Pinpoint the cell where the given text exists, returning its [x, y] midpoint coordinate. 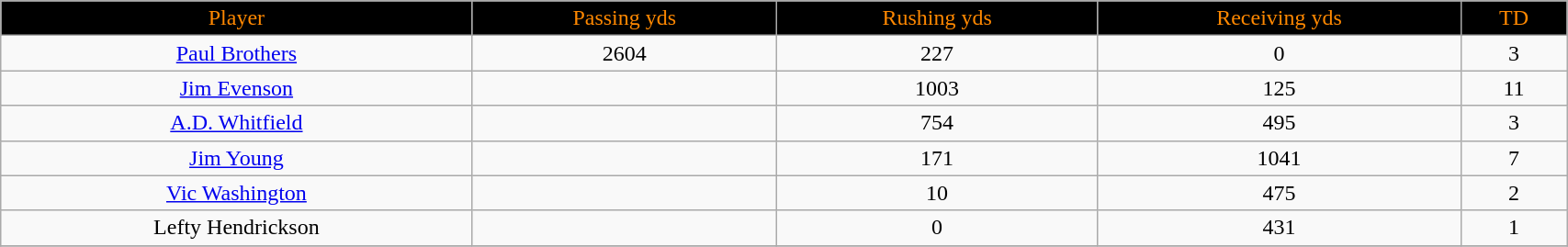
Jim Young [237, 158]
Vic Washington [237, 193]
Jim Evenson [237, 88]
7 [1514, 158]
125 [1280, 88]
431 [1280, 228]
2604 [625, 53]
A.D. Whitfield [237, 123]
1041 [1280, 158]
754 [937, 123]
495 [1280, 123]
Player [237, 18]
Lefty Hendrickson [237, 228]
227 [937, 53]
2 [1514, 193]
Paul Brothers [237, 53]
10 [937, 193]
Rushing yds [937, 18]
Receiving yds [1280, 18]
171 [937, 158]
1003 [937, 88]
1 [1514, 228]
475 [1280, 193]
Passing yds [625, 18]
TD [1514, 18]
11 [1514, 88]
